Return the (x, y) coordinate for the center point of the cell that contains the specified text.  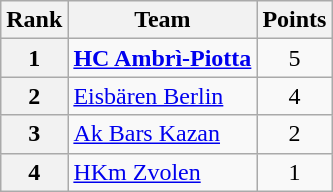
Points (294, 20)
HC Ambrì-Piotta (162, 58)
3 (34, 134)
Eisbären Berlin (162, 96)
5 (294, 58)
Rank (34, 20)
Team (162, 20)
HKm Zvolen (162, 172)
Ak Bars Kazan (162, 134)
